Extract the [X, Y] coordinate from the center of the cell holding the provided text.  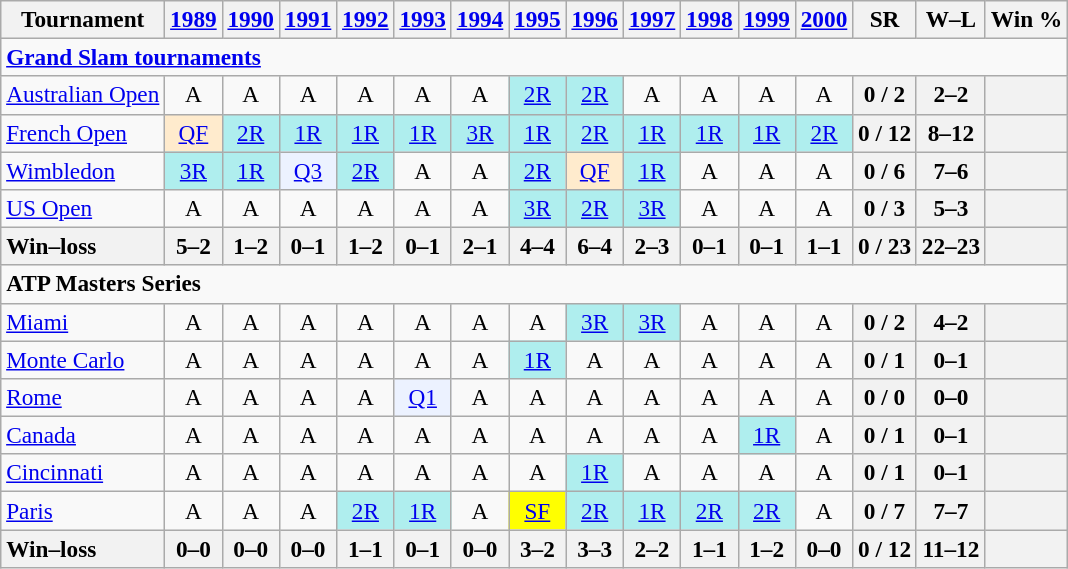
2–3 [652, 246]
1997 [652, 19]
3–3 [594, 548]
0 / 0 [885, 397]
Canada [83, 435]
4–4 [538, 246]
Monte Carlo [83, 359]
1998 [710, 19]
0 / 6 [885, 170]
1992 [366, 19]
1991 [308, 19]
SR [885, 19]
7–6 [950, 170]
1989 [194, 19]
US Open [83, 208]
Rome [83, 397]
22–23 [950, 246]
W–L [950, 19]
6–4 [594, 246]
Q3 [308, 170]
French Open [83, 133]
1999 [766, 19]
5–2 [194, 246]
Wimbledon [83, 170]
Q1 [422, 397]
Tournament [83, 19]
7–7 [950, 510]
11–12 [950, 548]
1994 [480, 19]
2–1 [480, 246]
5–3 [950, 208]
SF [538, 510]
0 / 23 [885, 246]
1990 [250, 19]
2000 [824, 19]
1993 [422, 19]
0 / 3 [885, 208]
1996 [594, 19]
Win % [1026, 19]
0 / 7 [885, 510]
8–12 [950, 133]
Grand Slam tournaments [534, 57]
Australian Open [83, 95]
Paris [83, 510]
Cincinnati [83, 473]
3–2 [538, 548]
ATP Masters Series [534, 284]
1995 [538, 19]
4–2 [950, 322]
Miami [83, 322]
